Output the (X, Y) coordinate of the center of the cell containing the given text.  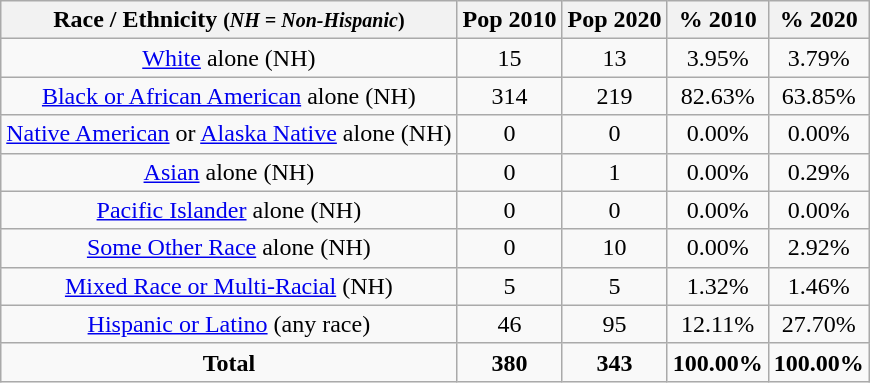
Black or African American alone (NH) (229, 96)
Mixed Race or Multi-Racial (NH) (229, 286)
2.92% (818, 248)
46 (510, 324)
Hispanic or Latino (any race) (229, 324)
Pacific Islander alone (NH) (229, 210)
3.79% (818, 58)
82.63% (718, 96)
Some Other Race alone (NH) (229, 248)
0.29% (818, 172)
% 2020 (818, 20)
Pop 2020 (614, 20)
White alone (NH) (229, 58)
Pop 2010 (510, 20)
95 (614, 324)
Race / Ethnicity (NH = Non-Hispanic) (229, 20)
15 (510, 58)
10 (614, 248)
Asian alone (NH) (229, 172)
63.85% (818, 96)
% 2010 (718, 20)
13 (614, 58)
1.46% (818, 286)
3.95% (718, 58)
1 (614, 172)
Total (229, 362)
12.11% (718, 324)
Native American or Alaska Native alone (NH) (229, 134)
343 (614, 362)
1.32% (718, 286)
380 (510, 362)
219 (614, 96)
314 (510, 96)
27.70% (818, 324)
